Return the (X, Y) coordinate for the center point of the cell that contains the specified text.  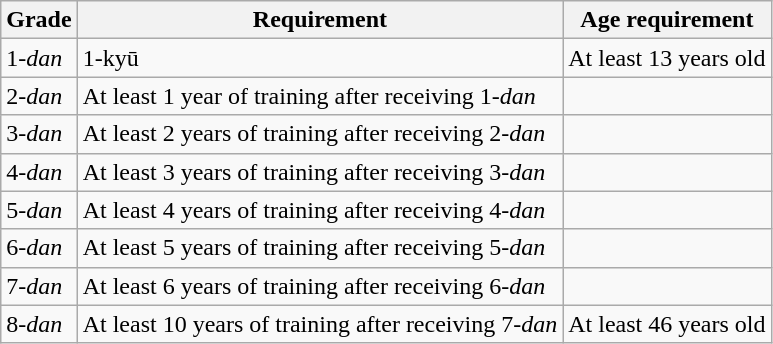
Grade (39, 20)
At least 5 years of training after receiving 5-dan (320, 248)
At least 4 years of training after receiving 4-dan (320, 210)
At least 3 years of training after receiving 3-dan (320, 172)
At least 46 years old (667, 324)
Age requirement (667, 20)
2-dan (39, 96)
At least 13 years old (667, 58)
At least 6 years of training after receiving 6-dan (320, 286)
4-dan (39, 172)
8-dan (39, 324)
1-kyū (320, 58)
5-dan (39, 210)
At least 10 years of training after receiving 7-dan (320, 324)
7-dan (39, 286)
3-dan (39, 134)
1-dan (39, 58)
At least 1 year of training after receiving 1-dan (320, 96)
At least 2 years of training after receiving 2-dan (320, 134)
Requirement (320, 20)
6-dan (39, 248)
